Output the (x, y) coordinate of the center of the cell containing the given text.  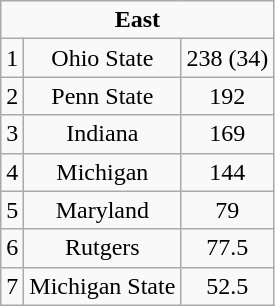
5 (12, 210)
169 (228, 134)
Michigan (102, 172)
4 (12, 172)
79 (228, 210)
52.5 (228, 286)
East (138, 20)
Penn State (102, 96)
Indiana (102, 134)
192 (228, 96)
Michigan State (102, 286)
3 (12, 134)
Rutgers (102, 248)
1 (12, 58)
2 (12, 96)
77.5 (228, 248)
6 (12, 248)
238 (34) (228, 58)
Ohio State (102, 58)
Maryland (102, 210)
144 (228, 172)
7 (12, 286)
